For the text-containing cell, return its midpoint in [x, y] coordinate format. 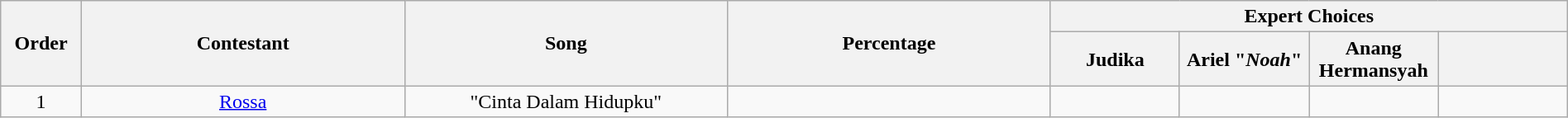
Ariel "Noah" [1244, 59]
"Cinta Dalam Hidupku" [566, 101]
Judika [1115, 59]
Rossa [243, 101]
Anang Hermansyah [1374, 59]
Expert Choices [1308, 17]
Order [41, 43]
Percentage [890, 43]
1 [41, 101]
Song [566, 43]
Contestant [243, 43]
